For the text-containing cell, return its midpoint in [x, y] coordinate format. 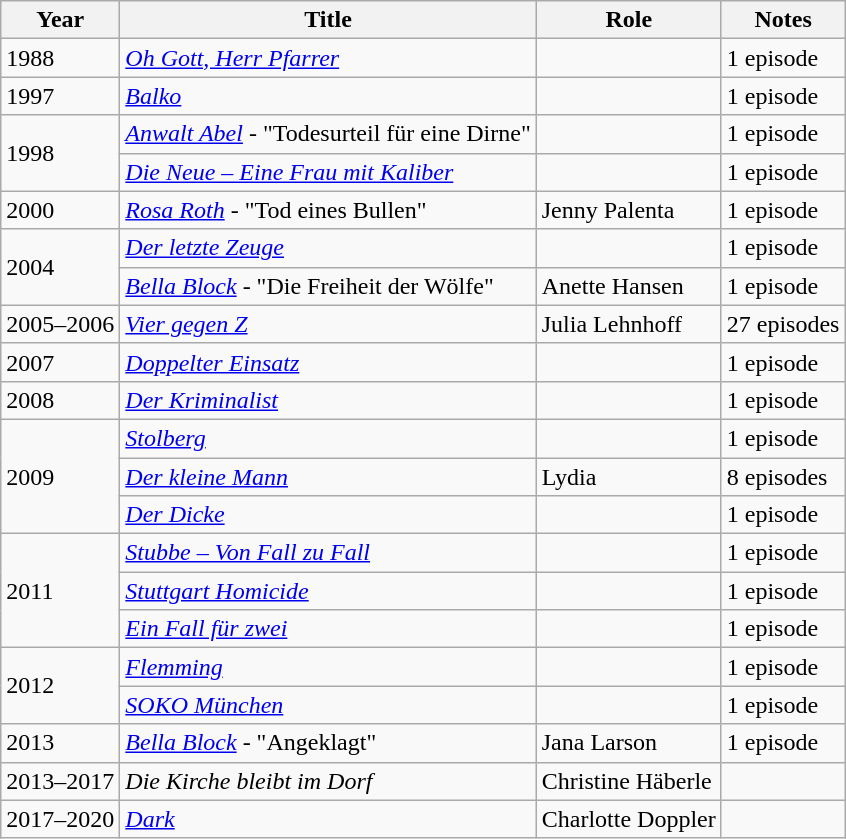
Rosa Roth - "Tod eines Bullen" [328, 210]
Der Kriminalist [328, 400]
Balko [328, 96]
2013 [60, 743]
Bella Block - "Die Freiheit der Wölfe" [328, 286]
Der kleine Mann [328, 477]
27 episodes [783, 324]
Die Kirche bleibt im Dorf [328, 781]
Ein Fall für zwei [328, 629]
2007 [60, 362]
1998 [60, 153]
Role [628, 20]
Julia Lehnhoff [628, 324]
Doppelter Einsatz [328, 362]
2017–2020 [60, 819]
1988 [60, 58]
Lydia [628, 477]
8 episodes [783, 477]
2004 [60, 267]
Jenny Palenta [628, 210]
Stolberg [328, 438]
Title [328, 20]
Charlotte Doppler [628, 819]
Stuttgart Homicide [328, 591]
2011 [60, 591]
Jana Larson [628, 743]
Die Neue – Eine Frau mit Kaliber [328, 172]
1997 [60, 96]
Oh Gott, Herr Pfarrer [328, 58]
Notes [783, 20]
2005–2006 [60, 324]
Vier gegen Z [328, 324]
Der Dicke [328, 515]
SOKO München [328, 705]
Bella Block - "Angeklagt" [328, 743]
2013–2017 [60, 781]
Anette Hansen [628, 286]
Flemming [328, 667]
2000 [60, 210]
Year [60, 20]
Stubbe – Von Fall zu Fall [328, 553]
Christine Häberle [628, 781]
Dark [328, 819]
2012 [60, 686]
Der letzte Zeuge [328, 248]
2008 [60, 400]
2009 [60, 476]
Anwalt Abel - "Todesurteil für eine Dirne" [328, 134]
